Output the (X, Y) coordinate of the center of the cell containing the given text.  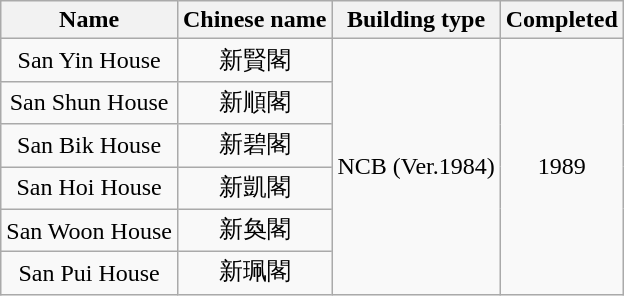
新奐閣 (254, 230)
1989 (562, 166)
Completed (562, 20)
Building type (416, 20)
San Pui House (90, 274)
San Yin House (90, 60)
San Bik House (90, 146)
San Woon House (90, 230)
新順閣 (254, 102)
San Shun House (90, 102)
新賢閣 (254, 60)
新珮閣 (254, 274)
San Hoi House (90, 188)
新碧閣 (254, 146)
新凱閣 (254, 188)
NCB (Ver.1984) (416, 166)
Name (90, 20)
Chinese name (254, 20)
